Locate the cell with the specified text and output its (X, Y) center coordinate. 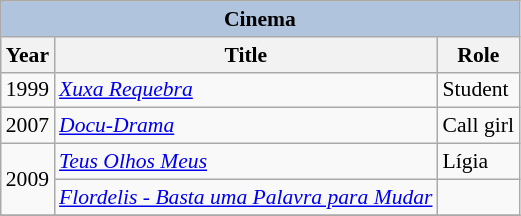
Xuxa Requebra (246, 90)
Flordelis - Basta uma Palavra para Mudar (246, 197)
1999 (28, 90)
Title (246, 55)
Lígia (478, 162)
Role (478, 55)
Call girl (478, 126)
2009 (28, 180)
Student (478, 90)
Year (28, 55)
Teus Olhos Meus (246, 162)
Cinema (260, 19)
Docu-Drama (246, 126)
2007 (28, 126)
